From the cell containing the given text, extract its center point as [x, y] coordinate. 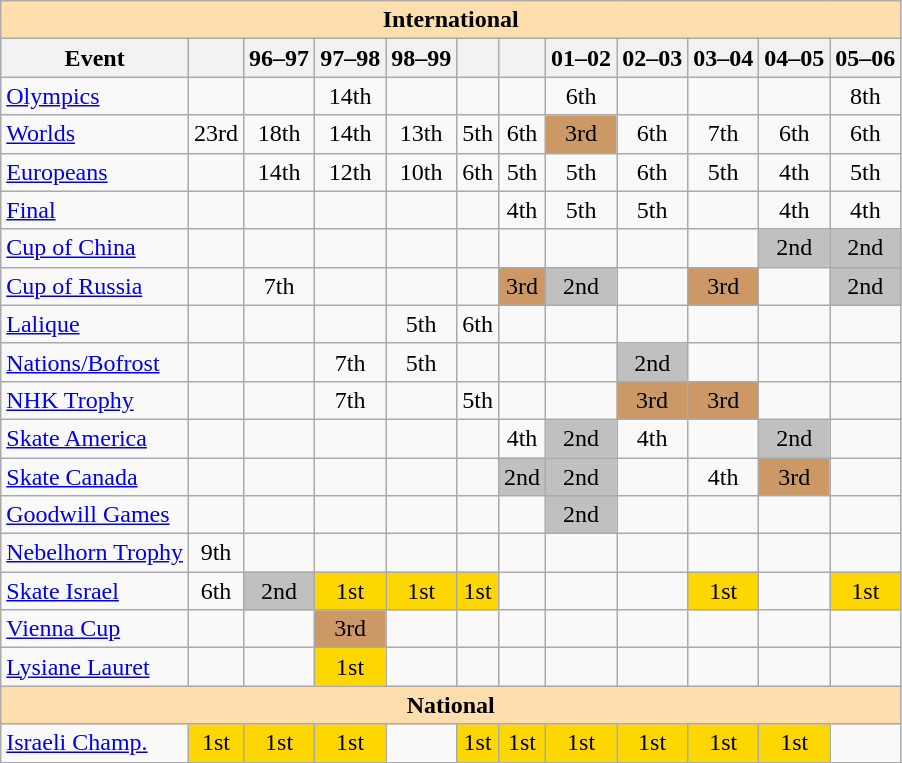
02–03 [652, 58]
Worlds [95, 134]
Skate Canada [95, 477]
10th [422, 172]
23rd [216, 134]
Cup of Russia [95, 286]
Cup of China [95, 248]
98–99 [422, 58]
Goodwill Games [95, 515]
Olympics [95, 96]
NHK Trophy [95, 400]
Lalique [95, 324]
International [451, 20]
Europeans [95, 172]
Nations/Bofrost [95, 362]
05–06 [866, 58]
Israeli Champ. [95, 743]
Final [95, 210]
96–97 [280, 58]
Event [95, 58]
01–02 [582, 58]
04–05 [794, 58]
Vienna Cup [95, 629]
Skate America [95, 438]
97–98 [350, 58]
13th [422, 134]
National [451, 705]
Skate Israel [95, 591]
9th [216, 553]
12th [350, 172]
18th [280, 134]
03–04 [724, 58]
Lysiane Lauret [95, 667]
Nebelhorn Trophy [95, 553]
8th [866, 96]
